Provide the (X, Y) coordinate of the cell's center where the given text is located.  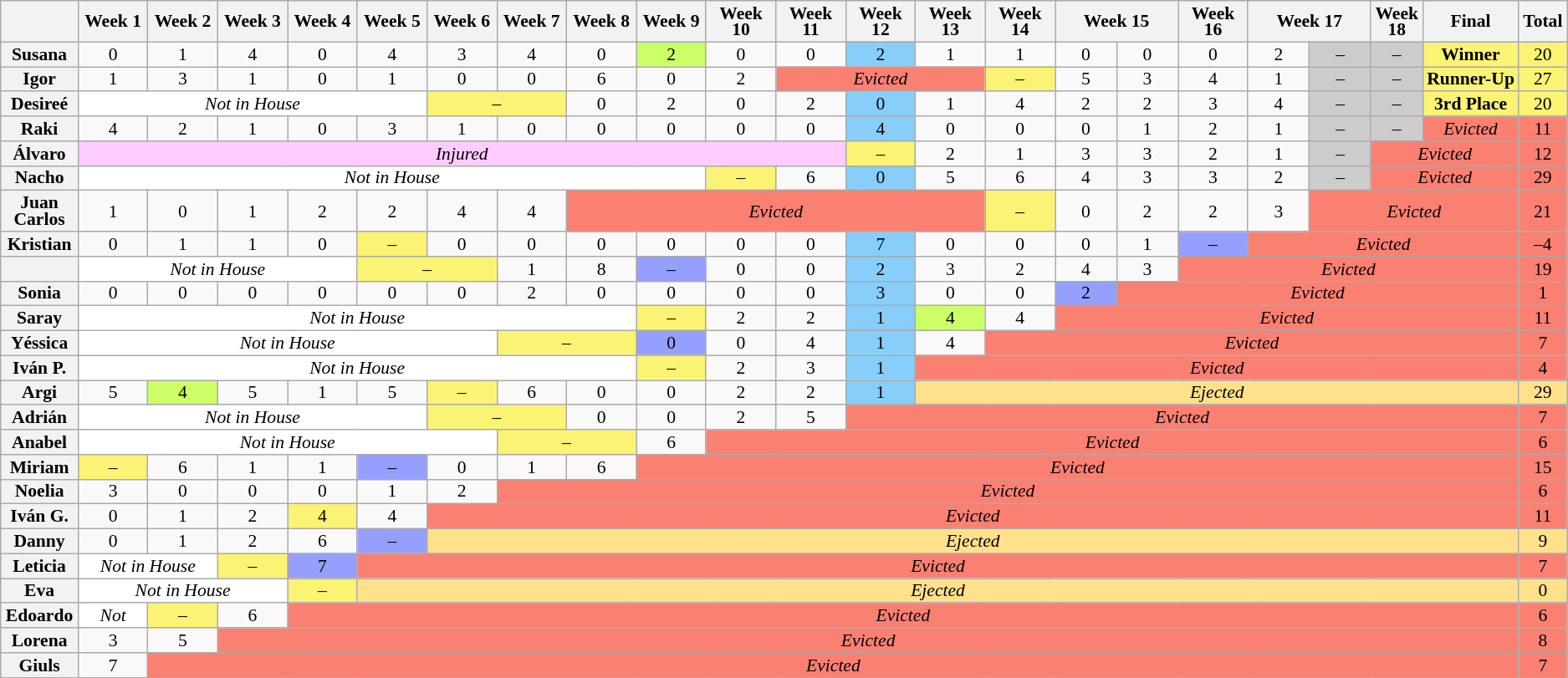
Week 17 (1310, 22)
9 (1543, 542)
12 (1543, 154)
21 (1543, 211)
Week 15 (1117, 22)
Final (1470, 22)
Edoardo (40, 616)
Week 16 (1213, 22)
Lorena (40, 640)
Week 10 (741, 22)
Week 5 (391, 22)
Week 9 (671, 22)
Anabel (40, 442)
Week 18 (1397, 22)
3rd Place (1470, 105)
Not (112, 616)
Injured (462, 154)
Leticia (40, 566)
Week 8 (600, 22)
Week 6 (462, 22)
Week 4 (323, 22)
Iván P. (40, 368)
Raki (40, 129)
Saray (40, 319)
Iván G. (40, 517)
Noelia (40, 492)
Giuls (40, 665)
27 (1543, 79)
Álvaro (40, 154)
Week 7 (532, 22)
Juan Carlos (40, 211)
Week 13 (950, 22)
Week 14 (1020, 22)
19 (1543, 269)
Miriam (40, 467)
Yéssica (40, 344)
Week 11 (811, 22)
Week 2 (182, 22)
Week 12 (880, 22)
Week 3 (253, 22)
Sonia (40, 293)
Eva (40, 591)
–4 (1543, 244)
Argi (40, 393)
Adrián (40, 418)
Winner (1470, 54)
Week 1 (112, 22)
Runner-Up (1470, 79)
Igor (40, 79)
15 (1543, 467)
Kristian (40, 244)
Total (1543, 22)
Nacho (40, 178)
Susana (40, 54)
Desireé (40, 105)
Danny (40, 542)
